Find where the given text appears and provide that cell's center as [x, y] coordinate. 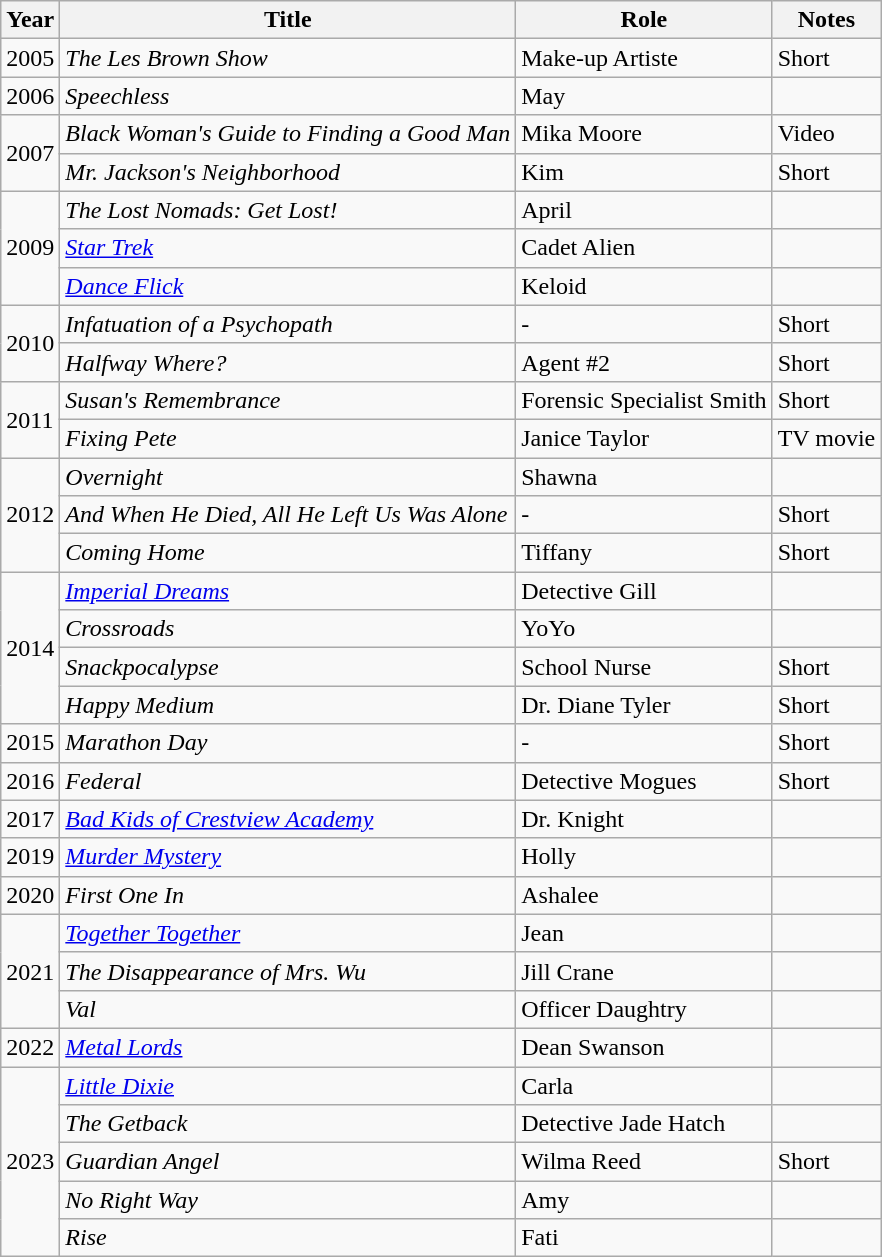
Jean [644, 933]
No Right Way [288, 1200]
Detective Mogues [644, 781]
Star Trek [288, 248]
Make-up Artiste [644, 58]
Notes [826, 20]
Kim [644, 172]
Video [826, 134]
Shawna [644, 477]
YoYo [644, 629]
Dr. Knight [644, 819]
Carla [644, 1085]
2017 [30, 819]
Detective Jade Hatch [644, 1124]
Fati [644, 1238]
Little Dixie [288, 1085]
2011 [30, 419]
Marathon Day [288, 743]
Guardian Angel [288, 1162]
Holly [644, 857]
Dr. Diane Tyler [644, 705]
And When He Died, All He Left Us Was Alone [288, 515]
Halfway Where? [288, 362]
Speechless [288, 96]
Dance Flick [288, 286]
Dean Swanson [644, 1047]
2005 [30, 58]
2023 [30, 1161]
Janice Taylor [644, 438]
Overnight [288, 477]
Agent #2 [644, 362]
Officer Daughtry [644, 1009]
Mika Moore [644, 134]
2019 [30, 857]
2007 [30, 153]
Forensic Specialist Smith [644, 400]
First One In [288, 895]
Val [288, 1009]
2015 [30, 743]
2014 [30, 648]
2021 [30, 971]
2010 [30, 343]
2009 [30, 248]
Imperial Dreams [288, 591]
Black Woman's Guide to Finding a Good Man [288, 134]
Together Together [288, 933]
Wilma Reed [644, 1162]
Infatuation of a Psychopath [288, 324]
TV movie [826, 438]
Tiffany [644, 553]
2012 [30, 515]
Ashalee [644, 895]
April [644, 210]
2006 [30, 96]
May [644, 96]
Federal [288, 781]
2020 [30, 895]
Happy Medium [288, 705]
Role [644, 20]
Year [30, 20]
Murder Mystery [288, 857]
The Getback [288, 1124]
School Nurse [644, 667]
Keloid [644, 286]
Metal Lords [288, 1047]
Fixing Pete [288, 438]
Mr. Jackson's Neighborhood [288, 172]
Rise [288, 1238]
Snackpocalypse [288, 667]
2016 [30, 781]
Bad Kids of Crestview Academy [288, 819]
The Lost Nomads: Get Lost! [288, 210]
Crossroads [288, 629]
Detective Gill [644, 591]
Amy [644, 1200]
Title [288, 20]
2022 [30, 1047]
The Les Brown Show [288, 58]
The Disappearance of Mrs. Wu [288, 971]
Cadet Alien [644, 248]
Coming Home [288, 553]
Susan's Remembrance [288, 400]
Jill Crane [644, 971]
